Capture the cell that displays the provided text and extract its (X, Y) central coordinate. 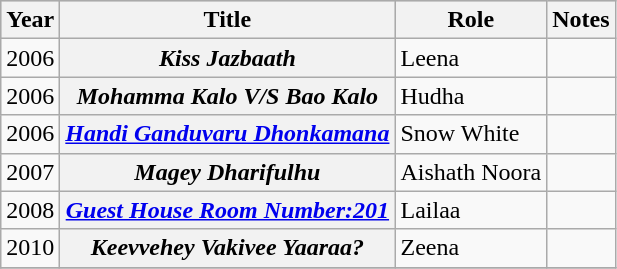
Magey Dharifulhu (228, 172)
2010 (30, 248)
2008 (30, 210)
Leena (471, 58)
Lailaa (471, 210)
Aishath Noora (471, 172)
Notes (581, 20)
Snow White (471, 134)
Handi Ganduvaru Dhonkamana (228, 134)
Keevvehey Vakivee Yaaraa? (228, 248)
Mohamma Kalo V/S Bao Kalo (228, 96)
Zeena (471, 248)
Hudha (471, 96)
Guest House Room Number:201 (228, 210)
Title (228, 20)
Year (30, 20)
Role (471, 20)
2007 (30, 172)
Kiss Jazbaath (228, 58)
